Pinpoint the cell where the given text exists, returning its [X, Y] midpoint coordinate. 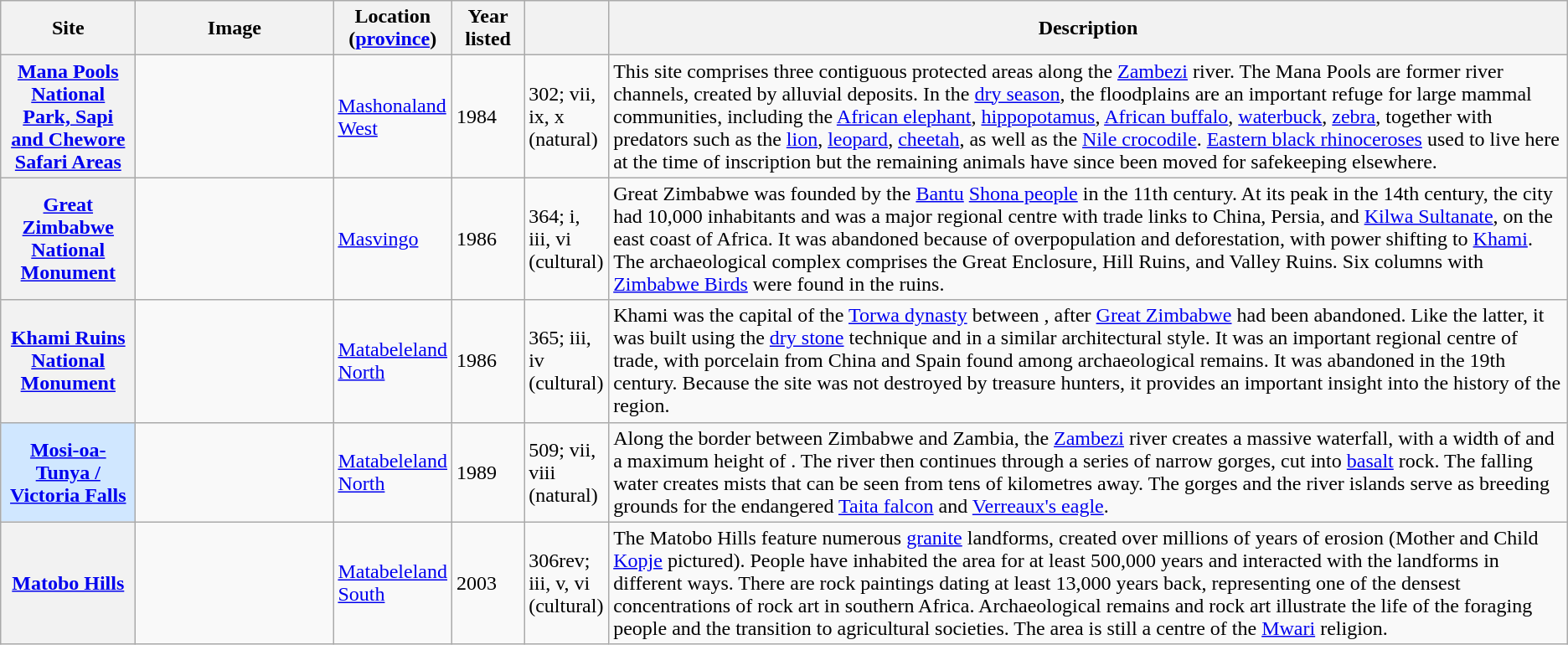
Mosi-oa-Tunya / Victoria Falls [69, 472]
2003 [488, 583]
1989 [488, 472]
509; vii, viii (natural) [566, 472]
Mashonaland West [393, 116]
Great Zimbabwe National Monument [69, 239]
Year listed [488, 28]
Masvingo [393, 239]
Location (province) [393, 28]
Khami Ruins National Monument [69, 361]
1984 [488, 116]
302; vii, ix, x (natural) [566, 116]
Matabeleland South [393, 583]
364; i, iii, vi (cultural) [566, 239]
Image [235, 28]
Description [1089, 28]
306rev; iii, v, vi (cultural) [566, 583]
Mana Pools National Park, Sapi and Chewore Safari Areas [69, 116]
Site [69, 28]
365; iii, iv (cultural) [566, 361]
Matobo Hills [69, 583]
